Pinpoint the cell where the given text exists, returning its (x, y) midpoint coordinate. 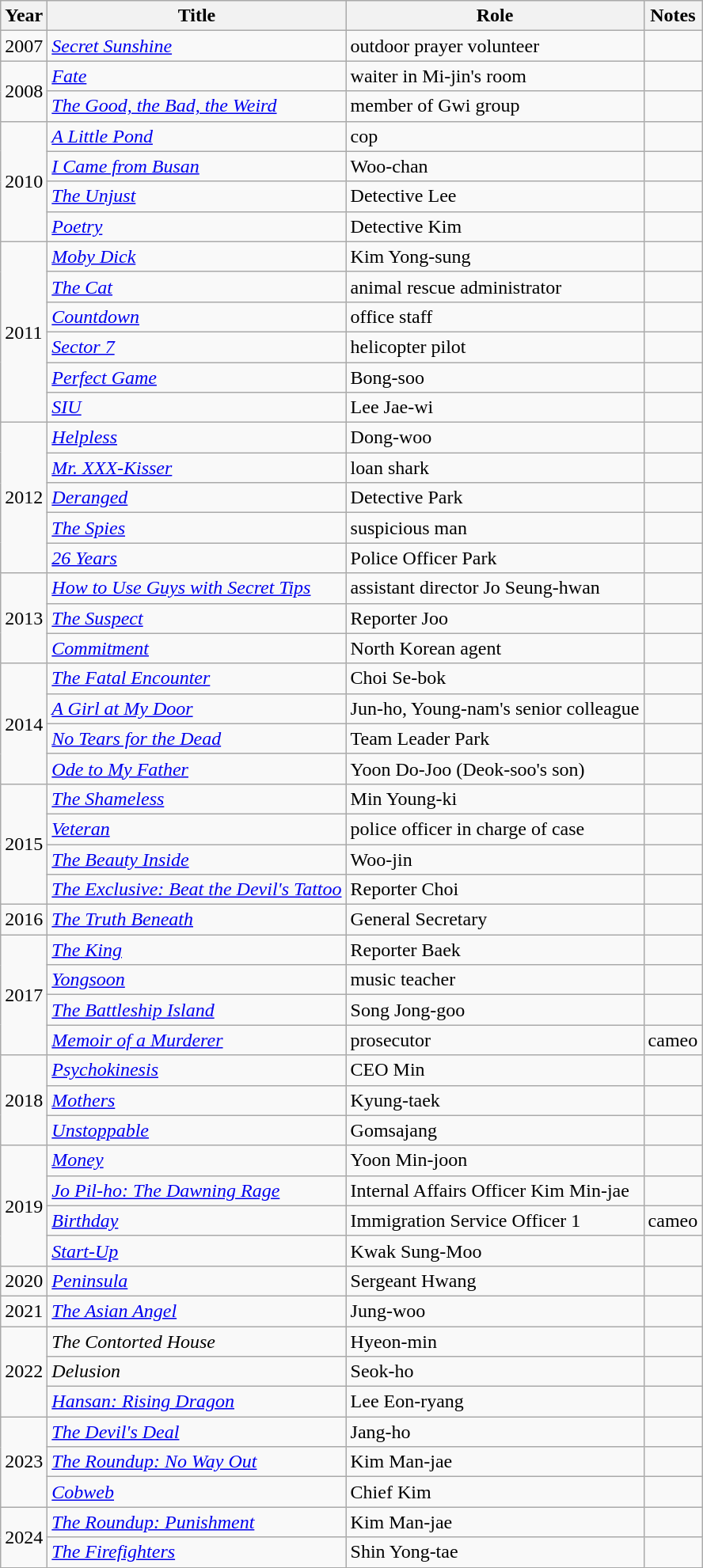
loan shark (495, 468)
Jun-ho, Young-nam's senior colleague (495, 708)
Hansan: Rising Dragon (196, 1402)
Title (196, 16)
Secret Sunshine (196, 46)
A Little Pond (196, 136)
Commitment (196, 648)
Dong-woo (495, 438)
waiter in Mi-jin's room (495, 76)
Sergeant Hwang (495, 1281)
helicopter pilot (495, 347)
Money (196, 1160)
Mothers (196, 1100)
Delusion (196, 1372)
Internal Affairs Officer Kim Min-jae (495, 1190)
2007 (24, 46)
2021 (24, 1311)
Deranged (196, 498)
Sector 7 (196, 347)
suspicious man (495, 528)
Countdown (196, 317)
2020 (24, 1281)
Immigration Service Officer 1 (495, 1221)
The Good, the Bad, the Weird (196, 106)
2014 (24, 723)
The Roundup: Punishment (196, 1522)
2015 (24, 844)
The Firefighters (196, 1552)
music teacher (495, 980)
The King (196, 950)
Jo Pil-ho: The Dawning Rage (196, 1190)
Yoon Min-joon (495, 1160)
The Battleship Island (196, 1010)
prosecutor (495, 1040)
North Korean agent (495, 648)
Helpless (196, 438)
The Spies (196, 528)
Mr. XXX-Kisser (196, 468)
Yongsoon (196, 980)
I Came from Busan (196, 166)
The Truth Beneath (196, 920)
Jung-woo (495, 1311)
Shin Yong-tae (495, 1552)
2013 (24, 618)
2024 (24, 1537)
Cobweb (196, 1492)
Min Young-ki (495, 799)
The Exclusive: Beat the Devil's Tattoo (196, 890)
Peninsula (196, 1281)
2012 (24, 498)
Memoir of a Murderer (196, 1040)
2022 (24, 1372)
Fate (196, 76)
cop (495, 136)
Woo-jin (495, 859)
assistant director Jo Seung-hwan (495, 588)
The Cat (196, 287)
2017 (24, 995)
Woo-chan (495, 166)
26 Years (196, 558)
2016 (24, 920)
2019 (24, 1205)
Jang-ho (495, 1432)
member of Gwi group (495, 106)
Role (495, 16)
Gomsajang (495, 1130)
police officer in charge of case (495, 829)
Detective Lee (495, 196)
outdoor prayer volunteer (495, 46)
The Shameless (196, 799)
The Devil's Deal (196, 1432)
Reporter Choi (495, 890)
2023 (24, 1462)
Seok-ho (495, 1372)
No Tears for the Dead (196, 738)
Kwak Sung-Moo (495, 1251)
Kyung-taek (495, 1100)
Year (24, 16)
Poetry (196, 226)
Hyeon-min (495, 1342)
Chief Kim (495, 1492)
How to Use Guys with Secret Tips (196, 588)
SIU (196, 408)
Moby Dick (196, 256)
office staff (495, 317)
The Contorted House (196, 1342)
Lee Eon-ryang (495, 1402)
General Secretary (495, 920)
The Unjust (196, 196)
Reporter Baek (495, 950)
A Girl at My Door (196, 708)
Detective Park (495, 498)
The Fatal Encounter (196, 678)
Team Leader Park (495, 738)
2018 (24, 1100)
CEO Min (495, 1070)
Bong-soo (495, 378)
2011 (24, 332)
Start-Up (196, 1251)
Choi Se-bok (495, 678)
Reporter Joo (495, 618)
The Suspect (196, 618)
Veteran (196, 829)
The Beauty Inside (196, 859)
Notes (673, 16)
Yoon Do-Joo (Deok-soo's son) (495, 769)
Lee Jae-wi (495, 408)
animal rescue administrator (495, 287)
The Roundup: No Way Out (196, 1462)
Detective Kim (495, 226)
Psychokinesis (196, 1070)
Unstoppable (196, 1130)
2010 (24, 181)
Ode to My Father (196, 769)
The Asian Angel (196, 1311)
Police Officer Park (495, 558)
Song Jong-goo (495, 1010)
2008 (24, 91)
Perfect Game (196, 378)
Birthday (196, 1221)
Kim Yong-sung (495, 256)
